For the text-containing cell, return its midpoint in [X, Y] coordinate format. 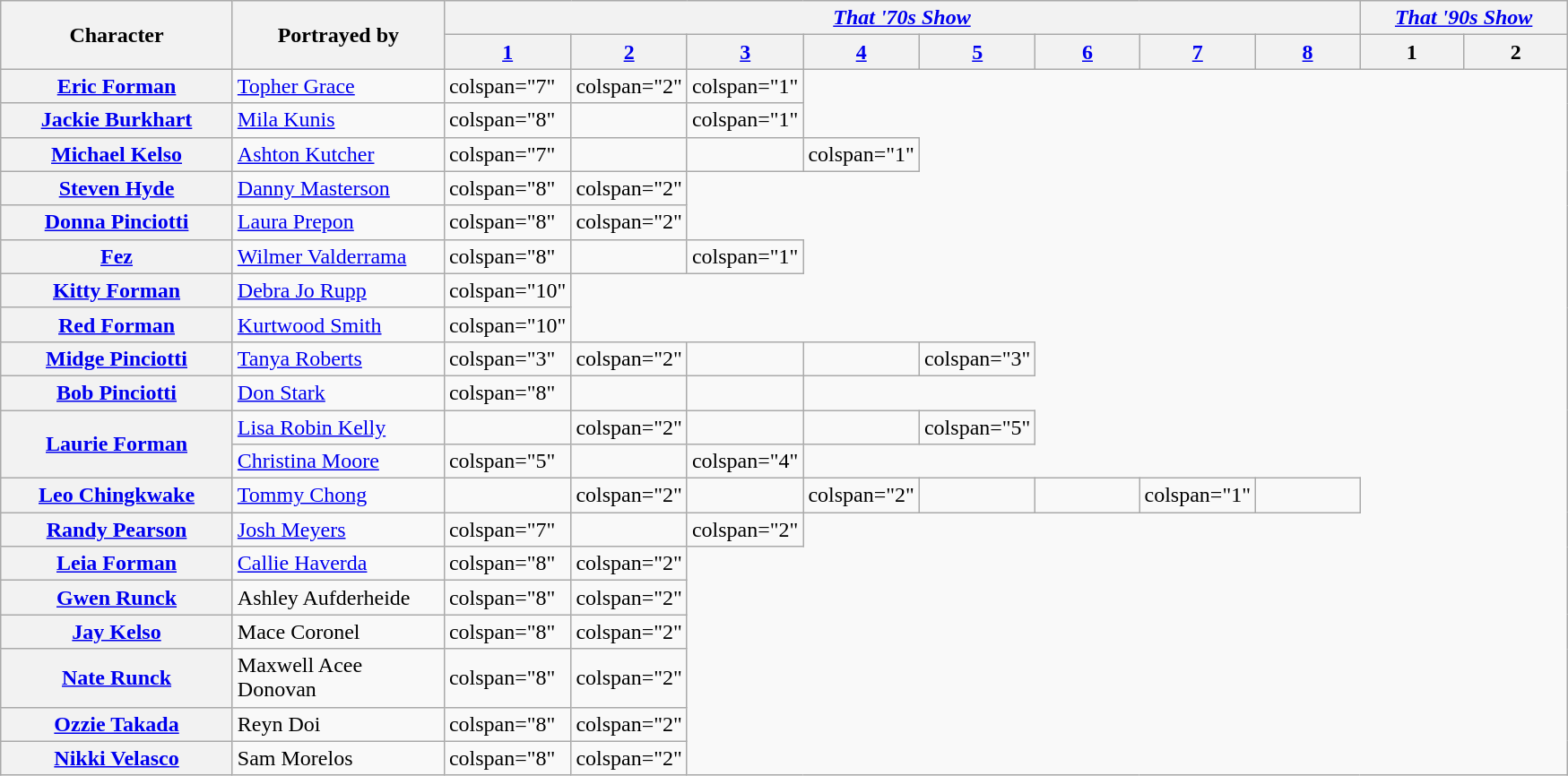
Mila Kunis [338, 120]
Nikki Velasco [117, 758]
Character [117, 35]
Gwen Runck [117, 598]
Ashton Kutcher [338, 154]
Michael Kelso [117, 154]
5 [977, 52]
Laura Prepon [338, 222]
3 [745, 52]
Portrayed by [338, 35]
Reyn Doi [338, 724]
Mace Coronel [338, 632]
That '70s Show [902, 18]
Kurtwood Smith [338, 324]
Lisa Robin Kelly [338, 427]
Ozzie Takada [117, 724]
4 [862, 52]
Donna Pinciotti [117, 222]
8 [1308, 52]
Leia Forman [117, 564]
Wilmer Valderrama [338, 256]
Midge Pinciotti [117, 358]
Tanya Roberts [338, 358]
Sam Morelos [338, 758]
Jay Kelso [117, 632]
colspan="4" [745, 461]
Callie Haverda [338, 564]
Steven Hyde [117, 188]
7 [1198, 52]
Bob Pinciotti [117, 392]
Ashley Aufderheide [338, 598]
Leo Chingkwake [117, 496]
Eric Forman [117, 86]
Kitty Forman [117, 290]
Christina Moore [338, 461]
That '90s Show [1464, 18]
Topher Grace [338, 86]
Nate Runck [117, 677]
Red Forman [117, 324]
Laurie Forman [117, 444]
Fez [117, 256]
Tommy Chong [338, 496]
Maxwell Acee Donovan [338, 677]
Debra Jo Rupp [338, 290]
Don Stark [338, 392]
6 [1087, 52]
Randy Pearson [117, 530]
Danny Masterson [338, 188]
Josh Meyers [338, 530]
Jackie Burkhart [117, 120]
